Find where the given text appears and provide that cell's center as [X, Y] coordinate. 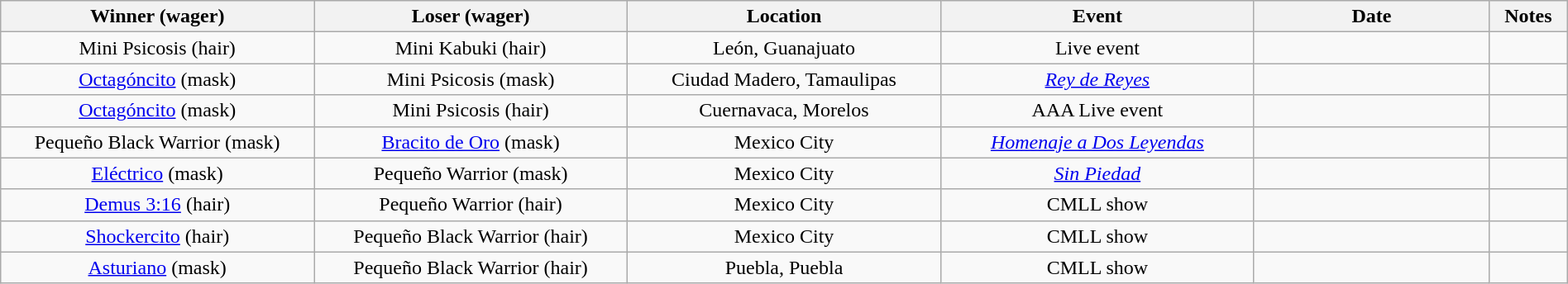
Ciudad Madero, Tamaulipas [784, 79]
Demus 3:16 (hair) [157, 205]
Event [1097, 17]
Rey de Reyes [1097, 79]
Mini Psicosis (mask) [471, 79]
Live event [1097, 48]
Shockercito (hair) [157, 236]
AAA Live event [1097, 111]
Cuernavaca, Morelos [784, 111]
Date [1371, 17]
Eléctrico (mask) [157, 173]
León, Guanajuato [784, 48]
Pequeño Warrior (mask) [471, 173]
Homenaje a Dos Leyendas [1097, 142]
Mini Kabuki (hair) [471, 48]
Notes [1528, 17]
Pequeño Warrior (hair) [471, 205]
Bracito de Oro (mask) [471, 142]
Loser (wager) [471, 17]
Pequeño Black Warrior (mask) [157, 142]
Sin Piedad [1097, 173]
Asturiano (mask) [157, 267]
Winner (wager) [157, 17]
Location [784, 17]
Puebla, Puebla [784, 267]
